Return [X, Y] of the center of cell containing provided text 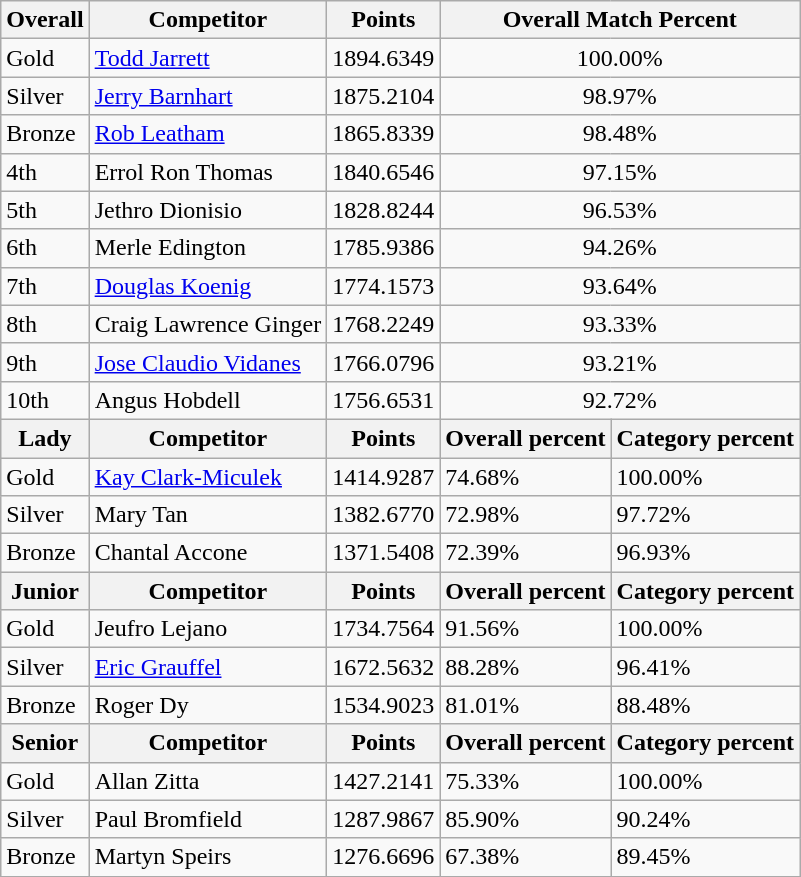
Douglas Koenig [208, 286]
96.53% [620, 210]
1828.8244 [384, 210]
Rob Leatham [208, 134]
1768.2249 [384, 324]
67.38% [526, 857]
Todd Jarrett [208, 58]
93.64% [620, 286]
97.15% [620, 172]
1287.9867 [384, 819]
72.39% [526, 553]
75.33% [526, 781]
9th [45, 362]
1276.6696 [384, 857]
Senior [45, 743]
96.93% [706, 553]
91.56% [526, 629]
7th [45, 286]
1756.6531 [384, 400]
Jose Claudio Vidanes [208, 362]
4th [45, 172]
Martyn Speirs [208, 857]
Jerry Barnhart [208, 96]
81.01% [526, 705]
1785.9386 [384, 248]
1840.6546 [384, 172]
Chantal Accone [208, 553]
8th [45, 324]
88.28% [526, 667]
1894.6349 [384, 58]
1672.5632 [384, 667]
1865.8339 [384, 134]
Overall Match Percent [620, 20]
94.26% [620, 248]
Paul Bromfield [208, 819]
92.72% [620, 400]
74.68% [526, 477]
Eric Grauffel [208, 667]
90.24% [706, 819]
Jeufro Lejano [208, 629]
5th [45, 210]
Jethro Dionisio [208, 210]
93.33% [620, 324]
1382.6770 [384, 515]
Overall [45, 20]
6th [45, 248]
1414.9287 [384, 477]
98.97% [620, 96]
10th [45, 400]
Craig Lawrence Ginger [208, 324]
Errol Ron Thomas [208, 172]
Kay Clark-Miculek [208, 477]
Angus Hobdell [208, 400]
1774.1573 [384, 286]
1766.0796 [384, 362]
Merle Edington [208, 248]
1371.5408 [384, 553]
Junior [45, 591]
1875.2104 [384, 96]
72.98% [526, 515]
Allan Zitta [208, 781]
89.45% [706, 857]
85.90% [526, 819]
1534.9023 [384, 705]
1427.2141 [384, 781]
98.48% [620, 134]
93.21% [620, 362]
88.48% [706, 705]
96.41% [706, 667]
1734.7564 [384, 629]
97.72% [706, 515]
Mary Tan [208, 515]
Roger Dy [208, 705]
Lady [45, 438]
